Identify which cell holds the provided text, then report its (X, Y) central coordinate. 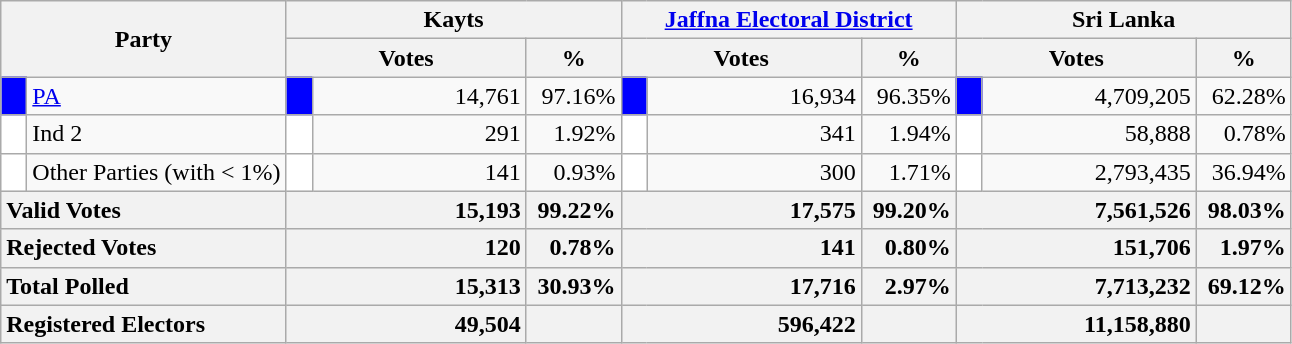
36.94% (1244, 172)
0.93% (574, 172)
120 (406, 248)
341 (754, 134)
15,193 (406, 210)
Kayts (454, 20)
Jaffna Electoral District (788, 20)
Registered Electors (144, 324)
7,561,526 (1076, 210)
11,158,880 (1076, 324)
1.92% (574, 134)
Ind 2 (156, 134)
151,706 (1076, 248)
2.97% (908, 286)
14,761 (419, 96)
Total Polled (144, 286)
1.97% (1244, 248)
17,575 (741, 210)
69.12% (1244, 286)
Valid Votes (144, 210)
1.94% (908, 134)
291 (419, 134)
1.71% (908, 172)
Party (144, 39)
2,793,435 (1089, 172)
7,713,232 (1076, 286)
62.28% (1244, 96)
300 (754, 172)
15,313 (406, 286)
PA (156, 96)
17,716 (741, 286)
99.22% (574, 210)
30.93% (574, 286)
49,504 (406, 324)
97.16% (574, 96)
Other Parties (with < 1%) (156, 172)
Sri Lanka (1124, 20)
4,709,205 (1089, 96)
96.35% (908, 96)
99.20% (908, 210)
Rejected Votes (144, 248)
58,888 (1089, 134)
16,934 (754, 96)
596,422 (741, 324)
98.03% (1244, 210)
0.80% (908, 248)
